Extract the [x, y] coordinate from the center of the cell holding the provided text.  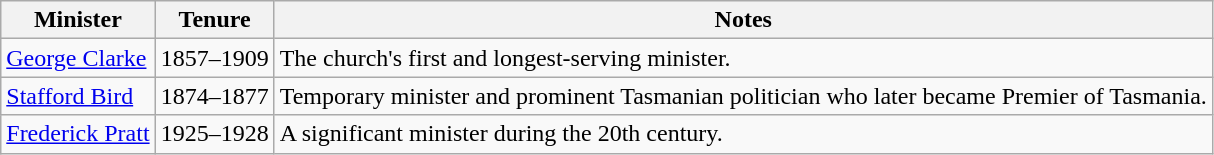
Notes [743, 20]
Frederick Pratt [78, 134]
Minister [78, 20]
1925–1928 [214, 134]
1857–1909 [214, 58]
1874–1877 [214, 96]
Temporary minister and prominent Tasmanian politician who later became Premier of Tasmania. [743, 96]
George Clarke [78, 58]
Stafford Bird [78, 96]
A significant minister during the 20th century. [743, 134]
The church's first and longest-serving minister. [743, 58]
Tenure [214, 20]
